Return the (X, Y) coordinate for the center point of the cell that contains the specified text.  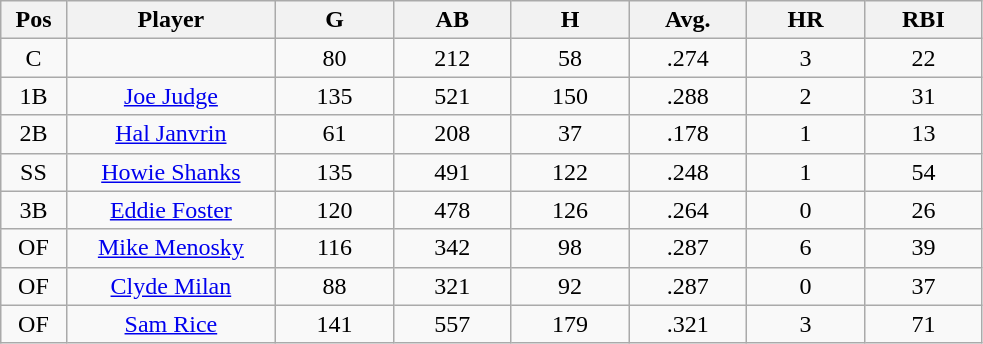
122 (570, 172)
RBI (923, 20)
.248 (688, 172)
80 (335, 58)
3B (34, 210)
.288 (688, 96)
321 (452, 286)
Joe Judge (170, 96)
SS (34, 172)
88 (335, 286)
.321 (688, 324)
HR (806, 20)
1B (34, 96)
58 (570, 58)
Player (170, 20)
AB (452, 20)
G (335, 20)
.264 (688, 210)
6 (806, 248)
208 (452, 134)
92 (570, 286)
212 (452, 58)
478 (452, 210)
98 (570, 248)
Clyde Milan (170, 286)
39 (923, 248)
13 (923, 134)
31 (923, 96)
H (570, 20)
Howie Shanks (170, 172)
557 (452, 324)
Sam Rice (170, 324)
521 (452, 96)
2B (34, 134)
342 (452, 248)
.274 (688, 58)
2 (806, 96)
C (34, 58)
Avg. (688, 20)
71 (923, 324)
179 (570, 324)
141 (335, 324)
54 (923, 172)
Pos (34, 20)
26 (923, 210)
61 (335, 134)
150 (570, 96)
116 (335, 248)
Mike Menosky (170, 248)
Hal Janvrin (170, 134)
.178 (688, 134)
126 (570, 210)
Eddie Foster (170, 210)
22 (923, 58)
120 (335, 210)
491 (452, 172)
